For the text-containing cell, return its midpoint in [X, Y] coordinate format. 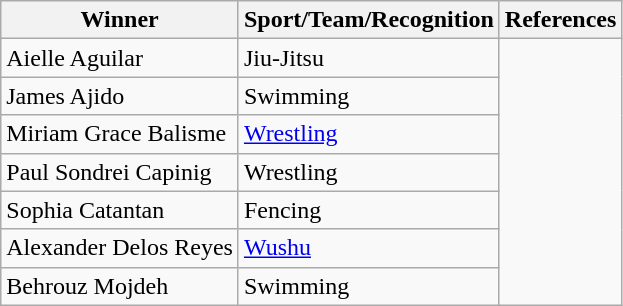
Aielle Aguilar [120, 58]
Sport/Team/Recognition [368, 20]
Paul Sondrei Capinig [120, 172]
Alexander Delos Reyes [120, 248]
James Ajido [120, 96]
References [560, 20]
Wushu [368, 248]
Miriam Grace Balisme [120, 134]
Sophia Catantan [120, 210]
Jiu-Jitsu [368, 58]
Behrouz Mojdeh [120, 286]
Fencing [368, 210]
Winner [120, 20]
